Return (x, y) of the center of cell containing provided text 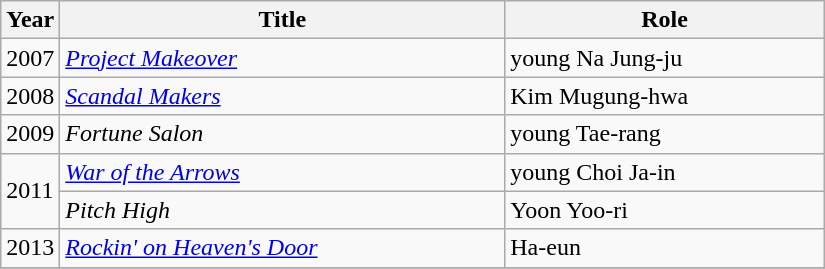
Project Makeover (282, 58)
young Na Jung-ju (665, 58)
Rockin' on Heaven's Door (282, 248)
2008 (30, 96)
2007 (30, 58)
2009 (30, 134)
Role (665, 20)
young Choi Ja-in (665, 172)
Title (282, 20)
Yoon Yoo-ri (665, 210)
Kim Mugung-hwa (665, 96)
Year (30, 20)
young Tae-rang (665, 134)
2011 (30, 191)
Fortune Salon (282, 134)
Ha-eun (665, 248)
Scandal Makers (282, 96)
Pitch High (282, 210)
War of the Arrows (282, 172)
2013 (30, 248)
